Locate the cell with the specified text and output its (X, Y) center coordinate. 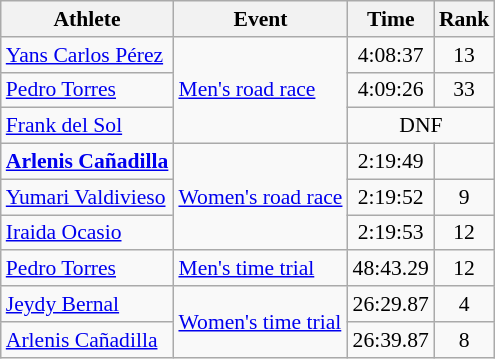
8 (464, 340)
Women's road race (260, 198)
DNF (422, 126)
26:29.87 (391, 304)
Frank del Sol (88, 126)
4:09:26 (391, 90)
13 (464, 55)
4:08:37 (391, 55)
4 (464, 304)
9 (464, 197)
Yans Carlos Pérez (88, 55)
Athlete (88, 19)
Women's time trial (260, 322)
Rank (464, 19)
Jeydy Bernal (88, 304)
2:19:53 (391, 233)
Event (260, 19)
Time (391, 19)
Yumari Valdivieso (88, 197)
48:43.29 (391, 269)
2:19:49 (391, 162)
Men's time trial (260, 269)
Iraida Ocasio (88, 233)
2:19:52 (391, 197)
33 (464, 90)
26:39.87 (391, 340)
Men's road race (260, 90)
